Scan for the cell matching the given text and deliver its (x, y) coordinate at center. 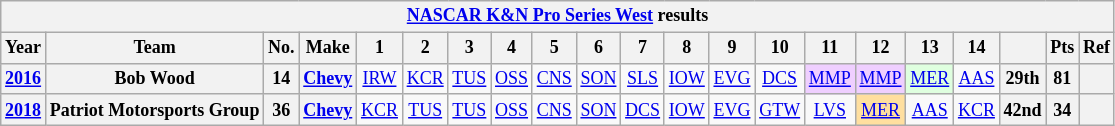
3 (470, 48)
Team (154, 48)
4 (512, 48)
Ref (1097, 48)
GTW (780, 110)
2018 (24, 110)
34 (1062, 110)
8 (686, 48)
81 (1062, 78)
9 (732, 48)
6 (598, 48)
10 (780, 48)
1 (380, 48)
5 (554, 48)
12 (880, 48)
No. (282, 48)
2016 (24, 78)
Year (24, 48)
42nd (1022, 110)
Make (328, 48)
SLS (643, 78)
2 (425, 48)
Pts (1062, 48)
11 (830, 48)
29th (1022, 78)
7 (643, 48)
NASCAR K&N Pro Series West results (558, 16)
36 (282, 110)
13 (930, 48)
Bob Wood (154, 78)
IRW (380, 78)
LVS (830, 110)
Patriot Motorsports Group (154, 110)
